Return the [x, y] coordinate for the center point of the cell that contains the specified text.  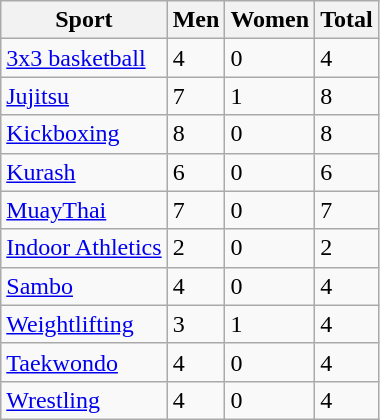
Taekwondo [84, 362]
Kickboxing [84, 134]
Men [196, 20]
MuayThai [84, 210]
Jujitsu [84, 96]
Weightlifting [84, 324]
Women [270, 20]
Total [347, 20]
Indoor Athletics [84, 248]
3x3 basketball [84, 58]
Sambo [84, 286]
Kurash [84, 172]
Sport [84, 20]
3 [196, 324]
Wrestling [84, 400]
